Find where the given text appears and provide that cell's center as (x, y) coordinate. 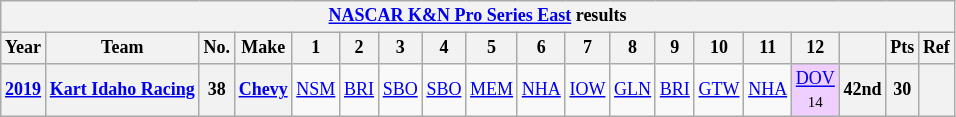
30 (902, 90)
12 (815, 48)
Pts (902, 48)
MEM (492, 90)
5 (492, 48)
2 (360, 48)
6 (541, 48)
3 (400, 48)
Kart Idaho Racing (122, 90)
DOV14 (815, 90)
Year (24, 48)
10 (719, 48)
42nd (862, 90)
GLN (633, 90)
38 (216, 90)
11 (768, 48)
Team (122, 48)
GTW (719, 90)
Ref (937, 48)
No. (216, 48)
Make (263, 48)
8 (633, 48)
NSM (316, 90)
7 (588, 48)
IOW (588, 90)
9 (674, 48)
1 (316, 48)
NASCAR K&N Pro Series East results (478, 16)
2019 (24, 90)
Chevy (263, 90)
4 (444, 48)
